Extract the (x, y) coordinate from the center of the cell holding the provided text.  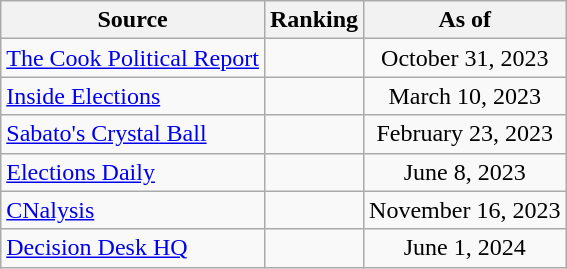
March 10, 2023 (465, 96)
June 8, 2023 (465, 172)
November 16, 2023 (465, 210)
As of (465, 20)
Sabato's Crystal Ball (133, 134)
October 31, 2023 (465, 58)
Decision Desk HQ (133, 248)
The Cook Political Report (133, 58)
February 23, 2023 (465, 134)
CNalysis (133, 210)
Inside Elections (133, 96)
Source (133, 20)
Elections Daily (133, 172)
Ranking (314, 20)
June 1, 2024 (465, 248)
